Identify which cell holds the provided text, then report its (x, y) central coordinate. 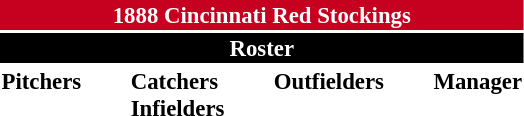
1888 Cincinnati Red Stockings (262, 15)
Roster (262, 48)
